Scan for the cell matching the given text and deliver its [X, Y] coordinate at center. 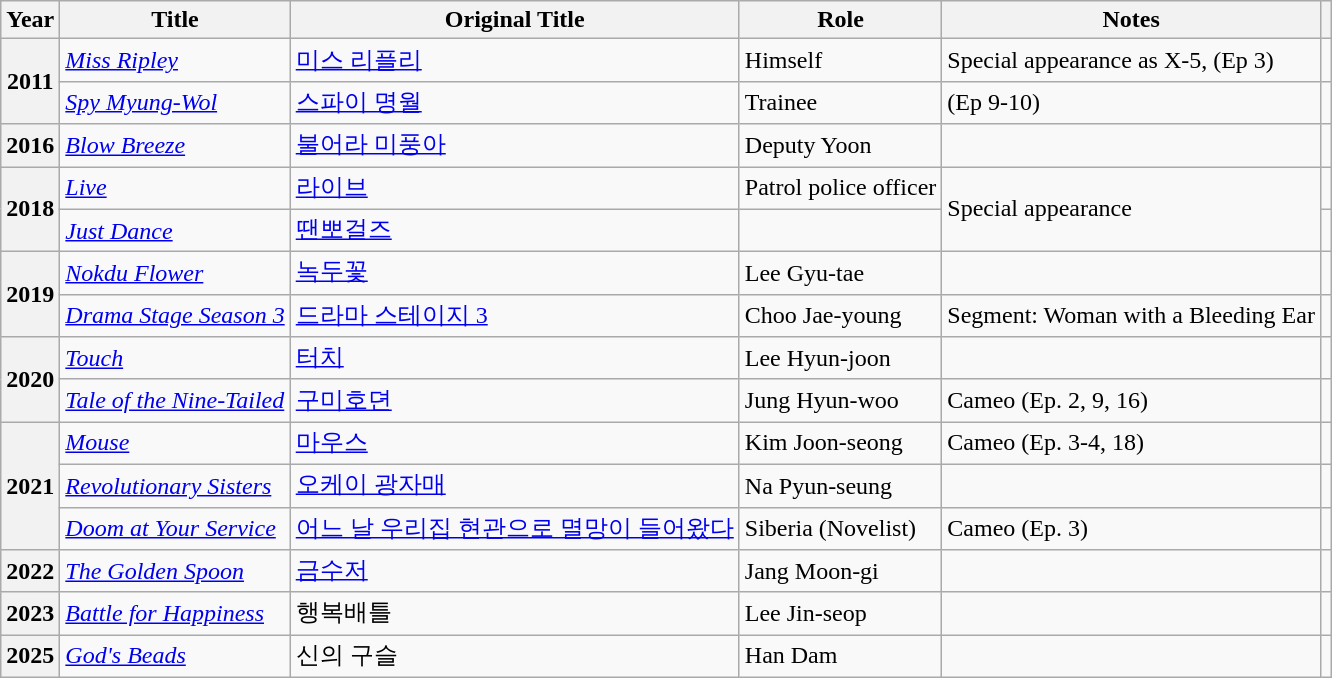
Han Dam [840, 656]
Blow Breeze [175, 146]
금수저 [514, 572]
Siberia (Novelist) [840, 528]
Doom at Your Service [175, 528]
2022 [30, 572]
Nokdu Flower [175, 274]
Spy Myung-Wol [175, 102]
녹두꽃 [514, 274]
Cameo (Ep. 3-4, 18) [1132, 444]
Patrol police officer [840, 188]
2018 [30, 208]
Mouse [175, 444]
Lee Gyu-tae [840, 274]
불어라 미풍아 [514, 146]
Touch [175, 358]
Revolutionary Sisters [175, 486]
마우스 [514, 444]
Lee Jin-seop [840, 614]
Live [175, 188]
The Golden Spoon [175, 572]
Title [175, 20]
Trainee [840, 102]
Special appearance as X-5, (Ep 3) [1132, 60]
Jang Moon-gi [840, 572]
Choo Jae-young [840, 316]
Drama Stage Season 3 [175, 316]
어느 날 우리집 현관으로 멸망이 들어왔다 [514, 528]
2011 [30, 82]
드라마 스테이지 3 [514, 316]
Himself [840, 60]
스파이 명월 [514, 102]
2025 [30, 656]
Original Title [514, 20]
2023 [30, 614]
Segment: Woman with a Bleeding Ear [1132, 316]
Na Pyun-seung [840, 486]
2020 [30, 380]
행복배틀 [514, 614]
(Ep 9-10) [1132, 102]
땐뽀걸즈 [514, 230]
Cameo (Ep. 2, 9, 16) [1132, 400]
미스 리플리 [514, 60]
Cameo (Ep. 3) [1132, 528]
라이브 [514, 188]
Kim Joon-seong [840, 444]
Tale of the Nine-Tailed [175, 400]
Year [30, 20]
Lee Hyun-joon [840, 358]
Jung Hyun-woo [840, 400]
Miss Ripley [175, 60]
터치 [514, 358]
Just Dance [175, 230]
2021 [30, 486]
Notes [1132, 20]
신의 구슬 [514, 656]
구미호뎐 [514, 400]
2019 [30, 294]
God's Beads [175, 656]
2016 [30, 146]
오케이 광자매 [514, 486]
Role [840, 20]
Special appearance [1132, 208]
Battle for Happiness [175, 614]
Deputy Yoon [840, 146]
